For the text-containing cell, return its midpoint in [X, Y] coordinate format. 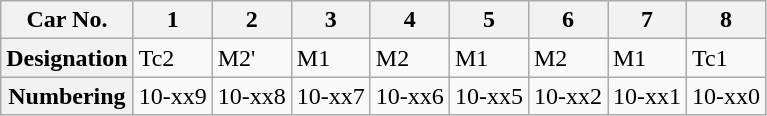
10-xx5 [488, 96]
10-xx2 [568, 96]
Designation [67, 58]
7 [648, 20]
6 [568, 20]
8 [726, 20]
4 [410, 20]
10-xx0 [726, 96]
3 [330, 20]
2 [252, 20]
Tc2 [172, 58]
Car No. [67, 20]
Numbering [67, 96]
10-xx9 [172, 96]
Tc1 [726, 58]
10-xx1 [648, 96]
5 [488, 20]
10-xx7 [330, 96]
1 [172, 20]
10-xx8 [252, 96]
10-xx6 [410, 96]
M2' [252, 58]
